Output the (x, y) coordinate of the center of the cell containing the given text.  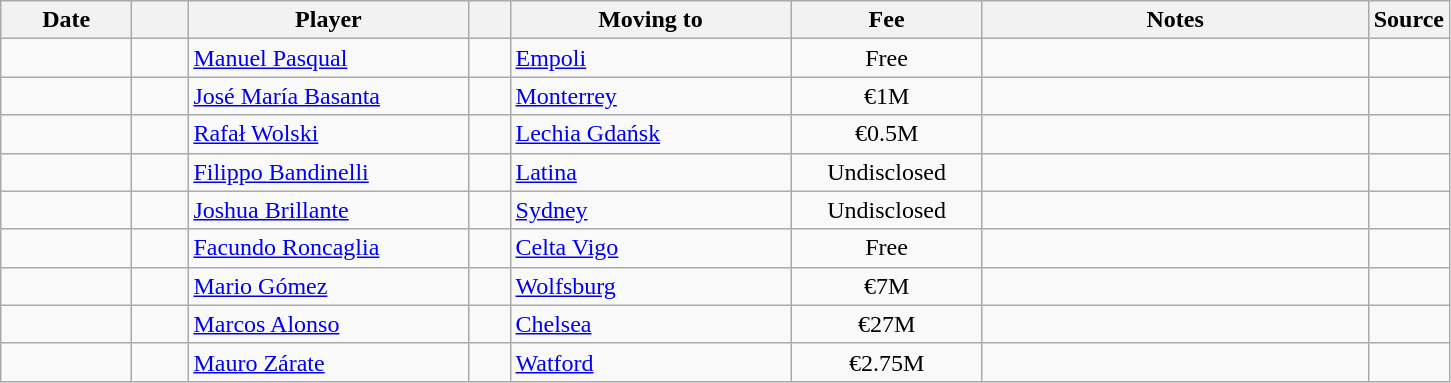
Mauro Zárate (328, 362)
Mario Gómez (328, 286)
Marcos Alonso (328, 324)
Manuel Pasqual (328, 58)
€27M (886, 324)
Latina (650, 172)
Date (66, 20)
€0.5M (886, 134)
Monterrey (650, 96)
Filippo Bandinelli (328, 172)
José María Basanta (328, 96)
Empoli (650, 58)
Joshua Brillante (328, 210)
Sydney (650, 210)
€2.75M (886, 362)
€1M (886, 96)
Facundo Roncaglia (328, 248)
€7M (886, 286)
Fee (886, 20)
Celta Vigo (650, 248)
Rafał Wolski (328, 134)
Lechia Gdańsk (650, 134)
Notes (1175, 20)
Watford (650, 362)
Source (1408, 20)
Player (328, 20)
Moving to (650, 20)
Wolfsburg (650, 286)
Chelsea (650, 324)
